Search for the cell housing the specified text and yield its [X, Y] center coordinate. 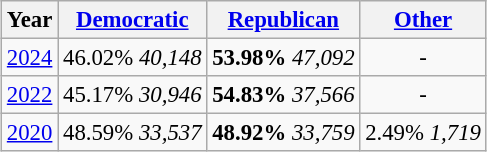
2024 [30, 58]
Year [30, 20]
46.02% 40,148 [132, 58]
54.83% 37,566 [284, 95]
2.49% 1,719 [423, 133]
48.92% 33,759 [284, 133]
Democratic [132, 20]
Republican [284, 20]
2022 [30, 95]
45.17% 30,946 [132, 95]
48.59% 33,537 [132, 133]
Other [423, 20]
53.98% 47,092 [284, 58]
2020 [30, 133]
